Determine the (X, Y) coordinate at the center of the cell enclosing the given text.  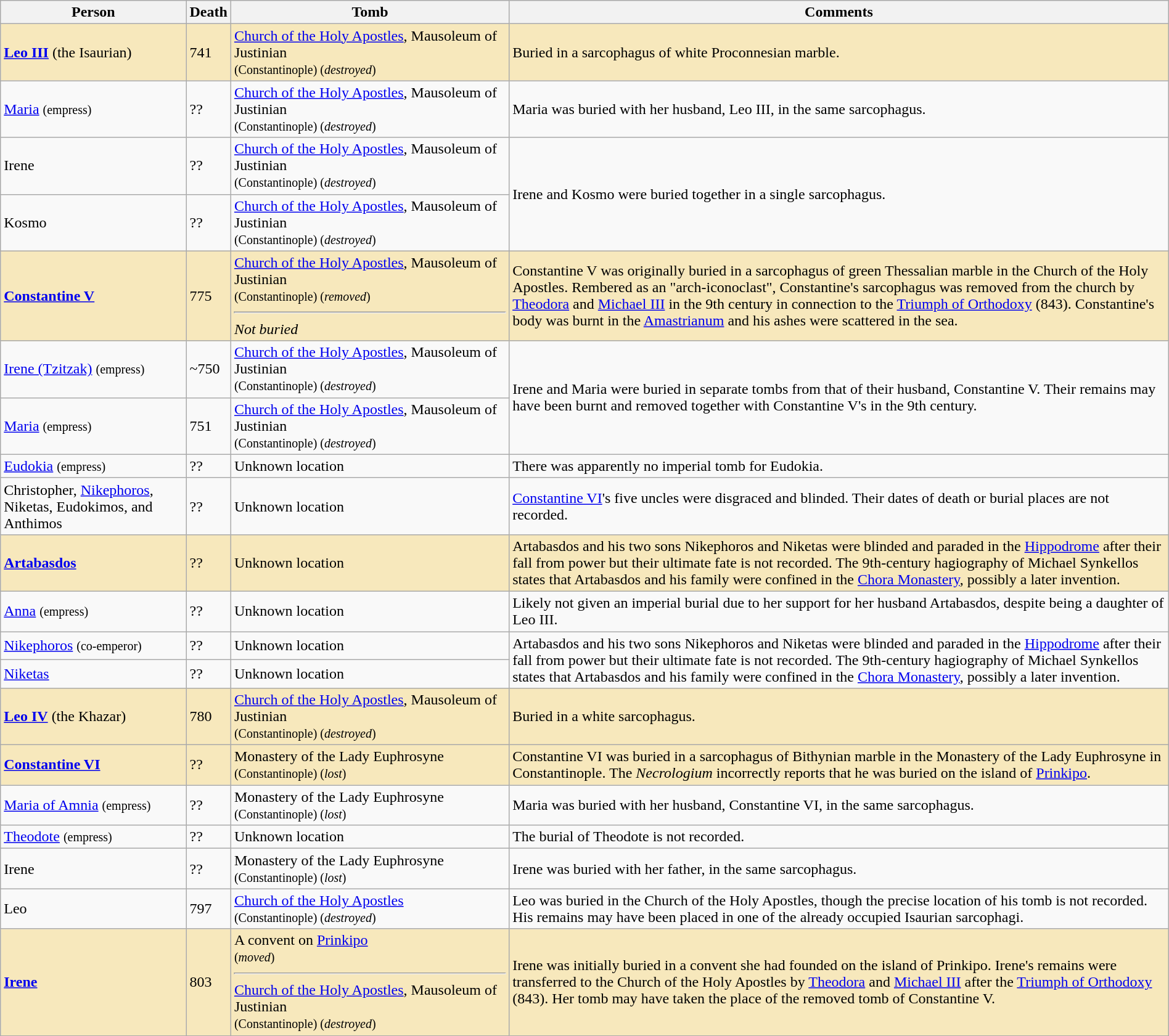
Anna (empress) (94, 611)
780 (208, 717)
Irene and Kosmo were buried together in a single sarcophagus. (839, 194)
Buried in a sarcophagus of white Proconnesian marble. (839, 52)
741 (208, 52)
Niketas (94, 674)
Kosmo (94, 222)
Church of the Holy Apostles(Constantinople) (destroyed) (370, 908)
Constantine VI (94, 765)
Christopher, Nikephoros, Niketas, Eudokimos, and Anthimos (94, 506)
797 (208, 908)
Buried in a white sarcophagus. (839, 717)
A convent on Prinkipo(moved)Church of the Holy Apostles, Mausoleum of Justinian(Constantinople) (destroyed) (370, 982)
Likely not given an imperial burial due to her support for her husband Artabasdos, despite being a daughter of Leo III. (839, 611)
Church of the Holy Apostles, Mausoleum of Justinian(Constantinople) (removed)Not buried (370, 296)
~750 (208, 369)
Tomb (370, 12)
Constantine VI's five uncles were disgraced and blinded. Their dates of death or burial places are not recorded. (839, 506)
Eudokia (empress) (94, 466)
Person (94, 12)
Leo (94, 908)
Artabasdos (94, 563)
Irene (Tzitzak) (empress) (94, 369)
803 (208, 982)
Maria of Amnia (empress) (94, 805)
Leo III (the Isaurian) (94, 52)
775 (208, 296)
Leo IV (the Khazar) (94, 717)
Nikephoros (co-emperor) (94, 645)
Maria was buried with her husband, Constantine VI, in the same sarcophagus. (839, 805)
Constantine V (94, 296)
The burial of Theodote is not recorded. (839, 837)
Comments (839, 12)
751 (208, 426)
Irene was buried with her father, in the same sarcophagus. (839, 869)
Maria was buried with her husband, Leo III, in the same sarcophagus. (839, 109)
Theodote (empress) (94, 837)
Death (208, 12)
There was apparently no imperial tomb for Eudokia. (839, 466)
